Identify which cell holds the provided text, then report its (x, y) central coordinate. 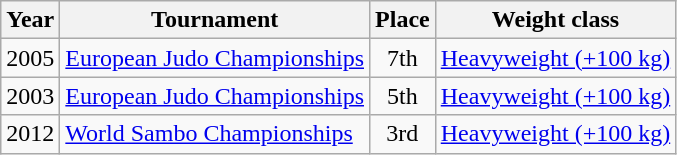
Year (30, 20)
Weight class (556, 20)
World Sambo Championships (215, 134)
5th (403, 96)
2005 (30, 58)
3rd (403, 134)
2012 (30, 134)
7th (403, 58)
Tournament (215, 20)
Place (403, 20)
2003 (30, 96)
